Output the (x, y) coordinate of the center of the cell containing the given text.  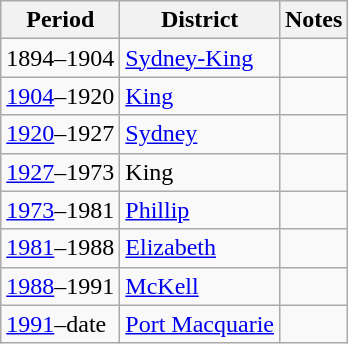
1973–1981 (60, 210)
Phillip (200, 210)
1927–1973 (60, 172)
1991–date (60, 324)
1988–1991 (60, 286)
1894–1904 (60, 58)
Period (60, 20)
McKell (200, 286)
District (200, 20)
Notes (313, 20)
1920–1927 (60, 134)
Sydney-King (200, 58)
Elizabeth (200, 248)
1904–1920 (60, 96)
Sydney (200, 134)
Port Macquarie (200, 324)
1981–1988 (60, 248)
